Locate the cell with the specified text and output its (X, Y) center coordinate. 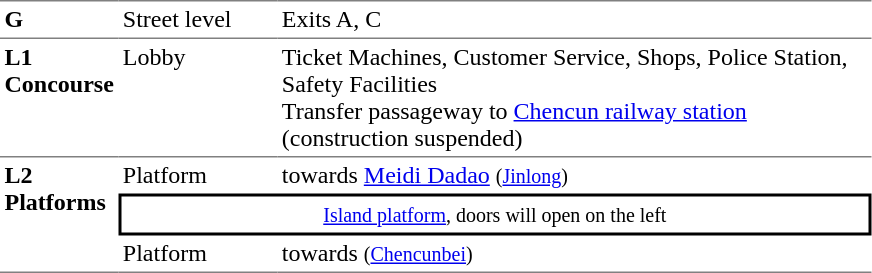
Exits A, C (574, 19)
Ticket Machines, Customer Service, Shops, Police Station, Safety FacilitiesTransfer passageway to Chencun railway station (construction suspended) (574, 98)
L1Concourse (59, 98)
towards Meidi Dadao (Jinlong) (574, 176)
Island platform, doors will open on the left (494, 215)
Lobby (198, 98)
Platform (198, 176)
G (59, 19)
Street level (198, 19)
